Extract the (x, y) coordinate from the center of the cell holding the provided text.  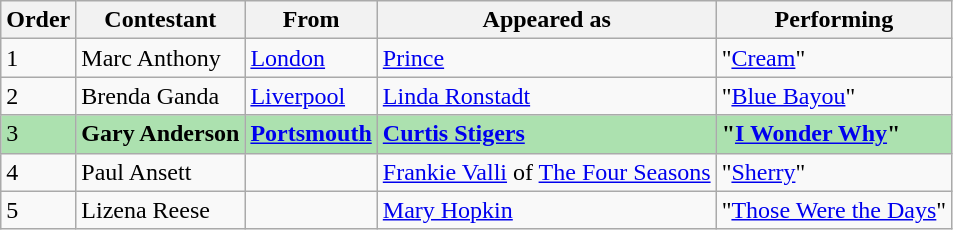
London (311, 58)
Prince (546, 58)
"Those Were the Days" (834, 210)
3 (38, 134)
Mary Hopkin (546, 210)
Appeared as (546, 20)
Frankie Valli of The Four Seasons (546, 172)
Portsmouth (311, 134)
Curtis Stigers (546, 134)
Gary Anderson (160, 134)
Marc Anthony (160, 58)
2 (38, 96)
4 (38, 172)
Lizena Reese (160, 210)
Linda Ronstadt (546, 96)
Contestant (160, 20)
Liverpool (311, 96)
1 (38, 58)
"Blue Bayou" (834, 96)
From (311, 20)
Performing (834, 20)
"Cream" (834, 58)
"Sherry" (834, 172)
5 (38, 210)
"I Wonder Why" (834, 134)
Order (38, 20)
Brenda Ganda (160, 96)
Paul Ansett (160, 172)
